Return [X, Y] of the center of cell containing provided text 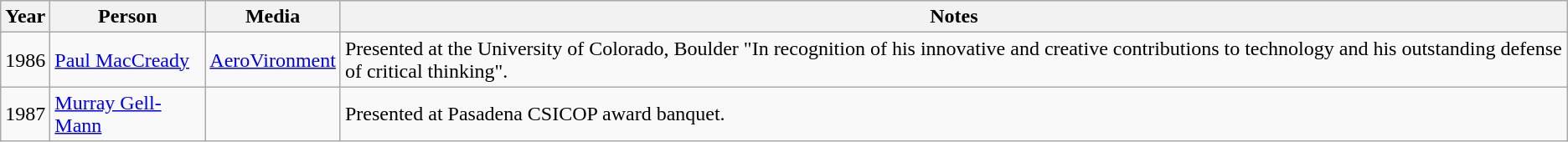
1987 [25, 114]
Media [273, 17]
Paul MacCready [127, 60]
Murray Gell-Mann [127, 114]
Presented at Pasadena CSICOP award banquet. [953, 114]
Person [127, 17]
AeroVironment [273, 60]
Year [25, 17]
1986 [25, 60]
Notes [953, 17]
